From the cell containing the given text, extract its center point as (x, y) coordinate. 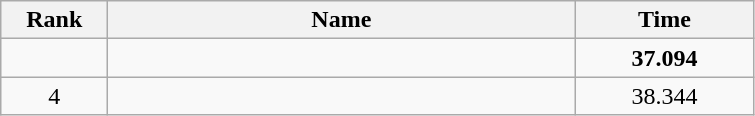
Time (664, 20)
38.344 (664, 96)
Name (342, 20)
37.094 (664, 58)
Rank (54, 20)
4 (54, 96)
